Find where the given text appears and provide that cell's center as (X, Y) coordinate. 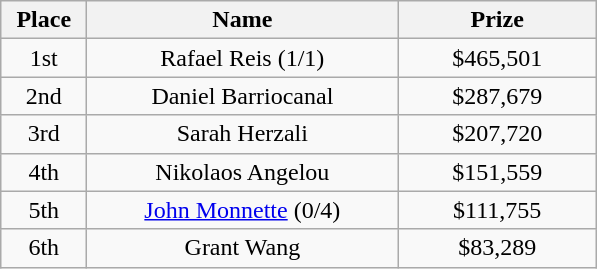
Daniel Barriocanal (242, 96)
$83,289 (498, 248)
Place (44, 20)
Nikolaos Angelou (242, 172)
$465,501 (498, 58)
4th (44, 172)
1st (44, 58)
$207,720 (498, 134)
Grant Wang (242, 248)
Sarah Herzali (242, 134)
$111,755 (498, 210)
$287,679 (498, 96)
2nd (44, 96)
Rafael Reis (1/1) (242, 58)
5th (44, 210)
Prize (498, 20)
6th (44, 248)
$151,559 (498, 172)
3rd (44, 134)
Name (242, 20)
John Monnette (0/4) (242, 210)
